Output the (x, y) coordinate of the center of the cell containing the given text.  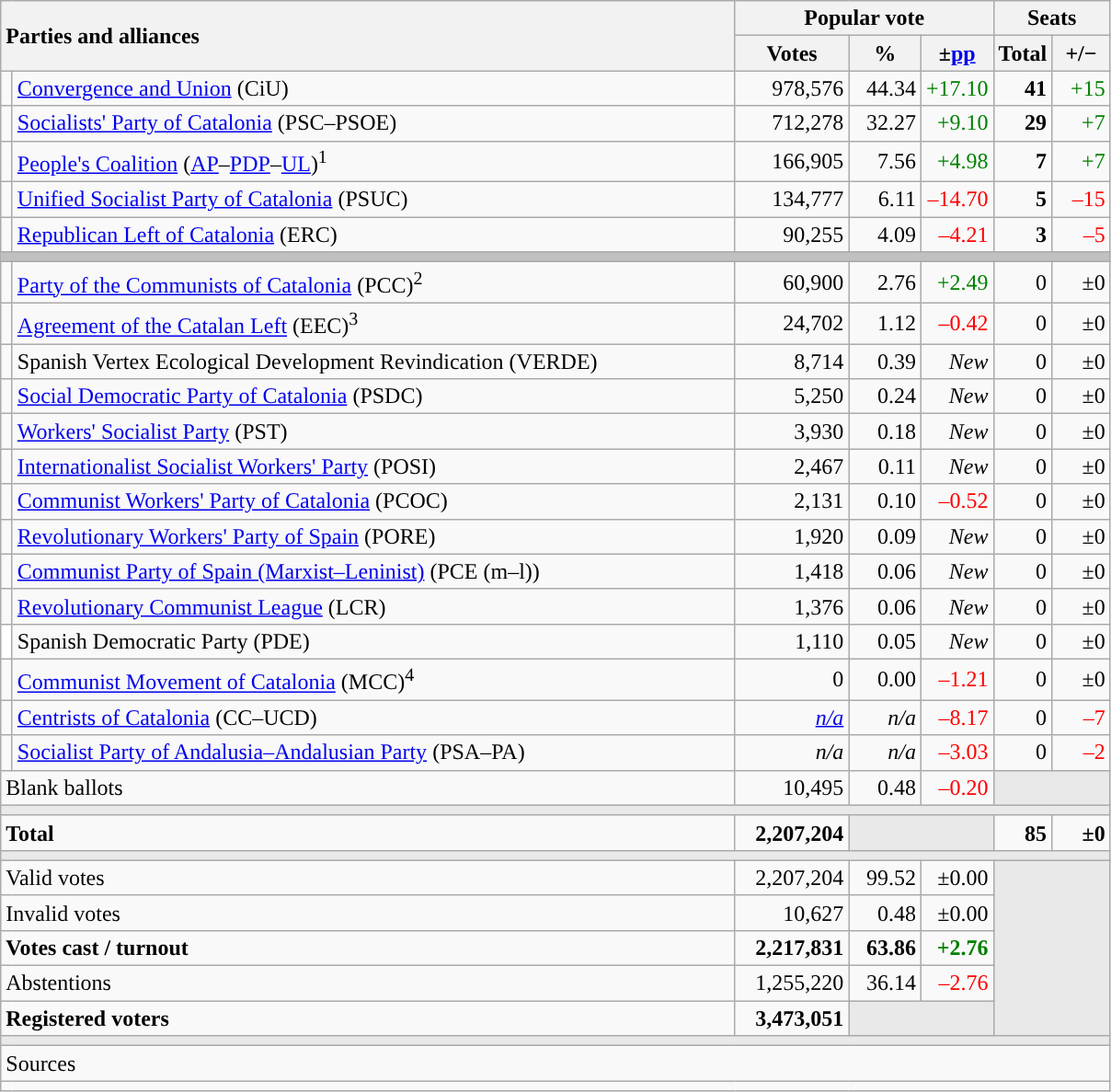
Republican Left of Catalonia (ERC) (373, 235)
Communist Workers' Party of Catalonia (PCOC) (373, 501)
–2 (1082, 753)
Convergence and Union (CiU) (373, 88)
Votes cast / turnout (368, 948)
0.11 (885, 466)
Abstentions (368, 983)
Seats (1052, 18)
29 (1023, 123)
166,905 (792, 162)
0.39 (885, 362)
2,217,831 (792, 948)
0.18 (885, 431)
4.09 (885, 235)
85 (1023, 833)
Votes (792, 53)
+4.98 (956, 162)
1,376 (792, 606)
0.10 (885, 501)
+/− (1082, 53)
Communist Party of Spain (Marxist–Leninist) (PCE (m–l)) (373, 571)
Registered voters (368, 1018)
People's Coalition (AP–PDP–UL)1 (373, 162)
Blank ballots (368, 787)
44.34 (885, 88)
Party of the Communists of Catalonia (PCC)2 (373, 283)
63.86 (885, 948)
±pp (956, 53)
1.12 (885, 324)
1,418 (792, 571)
–5 (1082, 235)
7.56 (885, 162)
0.00 (885, 679)
3,930 (792, 431)
24,702 (792, 324)
3 (1023, 235)
Valid votes (368, 878)
1,255,220 (792, 983)
2,131 (792, 501)
–0.20 (956, 787)
32.27 (885, 123)
7 (1023, 162)
Spanish Democratic Party (PDE) (373, 641)
60,900 (792, 283)
Socialist Party of Andalusia–Andalusian Party (PSA–PA) (373, 753)
Revolutionary Communist League (LCR) (373, 606)
–14.70 (956, 200)
–7 (1082, 718)
–4.21 (956, 235)
Parties and alliances (368, 36)
1,110 (792, 641)
+17.10 (956, 88)
–15 (1082, 200)
Spanish Vertex Ecological Development Revindication (VERDE) (373, 362)
8,714 (792, 362)
Communist Movement of Catalonia (MCC)4 (373, 679)
6.11 (885, 200)
Workers' Socialist Party (PST) (373, 431)
Centrists of Catalonia (CC–UCD) (373, 718)
712,278 (792, 123)
5 (1023, 200)
Revolutionary Workers' Party of Spain (PORE) (373, 536)
+2.49 (956, 283)
% (885, 53)
1,920 (792, 536)
Popular vote (865, 18)
41 (1023, 88)
Sources (555, 1063)
10,495 (792, 787)
10,627 (792, 913)
–0.52 (956, 501)
Invalid votes (368, 913)
–1.21 (956, 679)
2.76 (885, 283)
Internationalist Socialist Workers' Party (POSI) (373, 466)
Social Democratic Party of Catalonia (PSDC) (373, 397)
90,255 (792, 235)
0.09 (885, 536)
Agreement of the Catalan Left (EEC)3 (373, 324)
978,576 (792, 88)
+15 (1082, 88)
+2.76 (956, 948)
+9.10 (956, 123)
3,473,051 (792, 1018)
Unified Socialist Party of Catalonia (PSUC) (373, 200)
–0.42 (956, 324)
2,467 (792, 466)
99.52 (885, 878)
–2.76 (956, 983)
Socialists' Party of Catalonia (PSC–PSOE) (373, 123)
–8.17 (956, 718)
0.24 (885, 397)
–3.03 (956, 753)
36.14 (885, 983)
0.05 (885, 641)
134,777 (792, 200)
5,250 (792, 397)
